Capture the cell that displays the provided text and extract its [x, y] central coordinate. 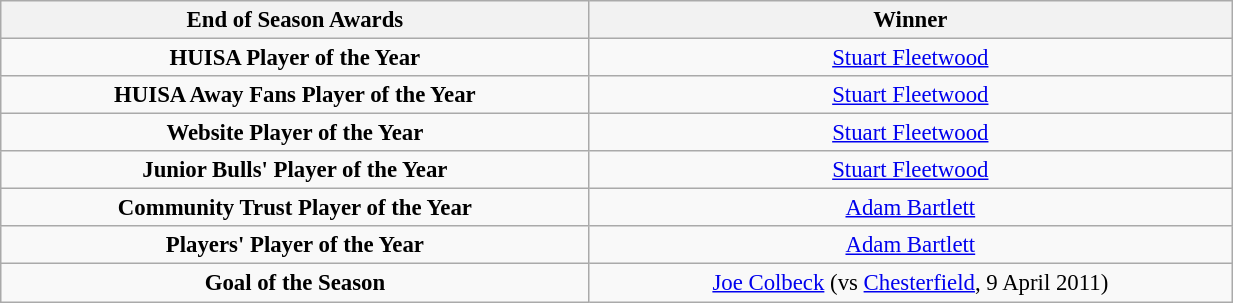
HUISA Player of the Year [295, 58]
Joe Colbeck (vs Chesterfield, 9 April 2011) [910, 283]
Community Trust Player of the Year [295, 208]
Winner [910, 20]
Goal of the Season [295, 283]
HUISA Away Fans Player of the Year [295, 95]
End of Season Awards [295, 20]
Players' Player of the Year [295, 245]
Junior Bulls' Player of the Year [295, 170]
Website Player of the Year [295, 133]
